Identify which cell holds the provided text, then report its (X, Y) central coordinate. 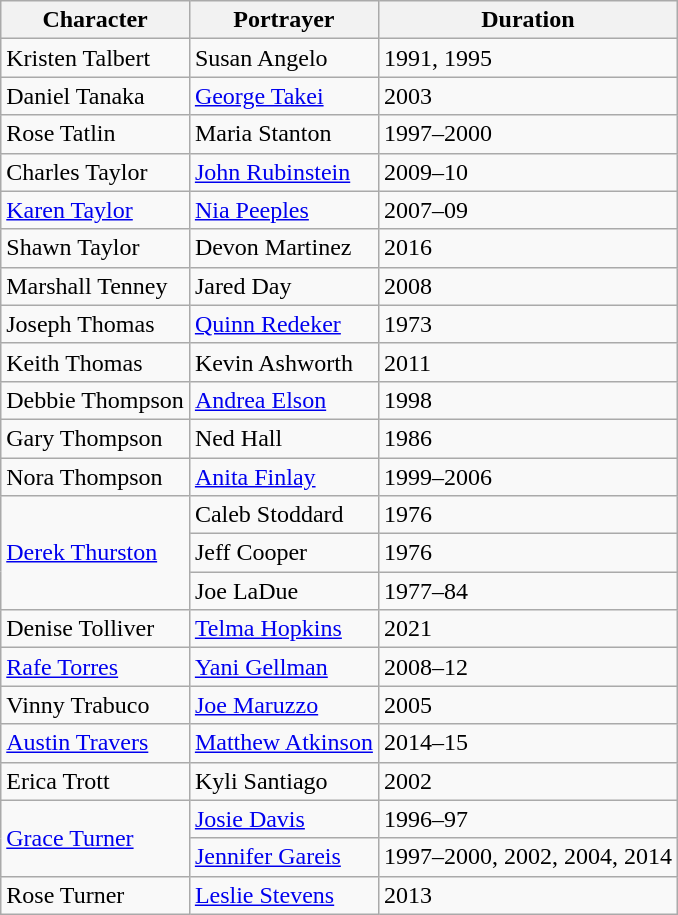
2008 (528, 286)
2009–10 (528, 172)
Caleb Stoddard (284, 515)
Debbie Thompson (96, 400)
Josie Davis (284, 819)
Telma Hopkins (284, 629)
1997–2000 (528, 134)
1999–2006 (528, 477)
2021 (528, 629)
Leslie Stevens (284, 895)
Denise Tolliver (96, 629)
John Rubinstein (284, 172)
Ned Hall (284, 438)
Marshall Tenney (96, 286)
Rose Turner (96, 895)
Shawn Taylor (96, 248)
2011 (528, 362)
Keith Thomas (96, 362)
Maria Stanton (284, 134)
Duration (528, 20)
Character (96, 20)
Yani Gellman (284, 667)
Grace Turner (96, 838)
George Takei (284, 96)
Daniel Tanaka (96, 96)
1973 (528, 324)
Derek Thurston (96, 553)
Erica Trott (96, 781)
Gary Thompson (96, 438)
Austin Travers (96, 743)
1977–84 (528, 591)
Kevin Ashworth (284, 362)
Charles Taylor (96, 172)
Vinny Trabuco (96, 705)
2002 (528, 781)
Rose Tatlin (96, 134)
Susan Angelo (284, 58)
1997–2000, 2002, 2004, 2014 (528, 857)
Matthew Atkinson (284, 743)
Jared Day (284, 286)
1996–97 (528, 819)
Nia Peeples (284, 210)
2014–15 (528, 743)
2016 (528, 248)
1991, 1995 (528, 58)
Nora Thompson (96, 477)
Kristen Talbert (96, 58)
2013 (528, 895)
Joe Maruzzo (284, 705)
1998 (528, 400)
Portrayer (284, 20)
Joseph Thomas (96, 324)
Quinn Redeker (284, 324)
Karen Taylor (96, 210)
Joe LaDue (284, 591)
Kyli Santiago (284, 781)
Rafe Torres (96, 667)
1986 (528, 438)
Jennifer Gareis (284, 857)
Devon Martinez (284, 248)
2008–12 (528, 667)
Anita Finlay (284, 477)
2007–09 (528, 210)
2005 (528, 705)
2003 (528, 96)
Jeff Cooper (284, 553)
Andrea Elson (284, 400)
